Locate the cell with the specified text and output its (x, y) center coordinate. 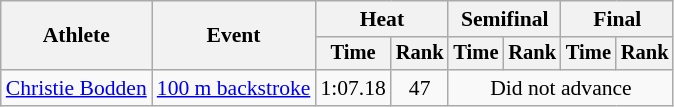
Semifinal (504, 19)
Heat (382, 19)
100 m backstroke (234, 88)
Christie Bodden (76, 88)
1:07.18 (352, 88)
Event (234, 36)
47 (420, 88)
Final (617, 19)
Did not advance (560, 88)
Athlete (76, 36)
